Capture the cell that displays the provided text and extract its [X, Y] central coordinate. 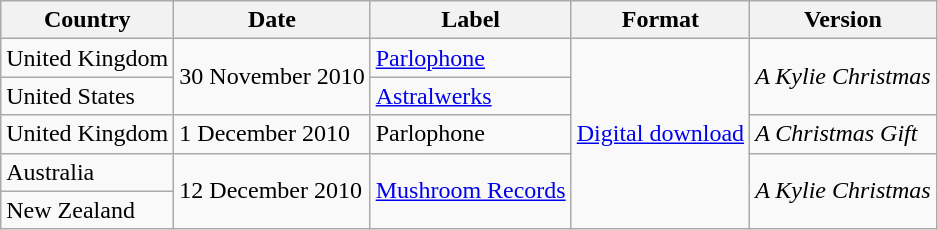
Format [660, 20]
Version [844, 20]
Label [470, 20]
30 November 2010 [272, 77]
Date [272, 20]
Australia [88, 172]
Digital download [660, 134]
Country [88, 20]
Mushroom Records [470, 191]
United States [88, 96]
Astralwerks [470, 96]
12 December 2010 [272, 191]
A Christmas Gift [844, 134]
New Zealand [88, 210]
1 December 2010 [272, 134]
